Scan for the cell matching the given text and deliver its [x, y] coordinate at center. 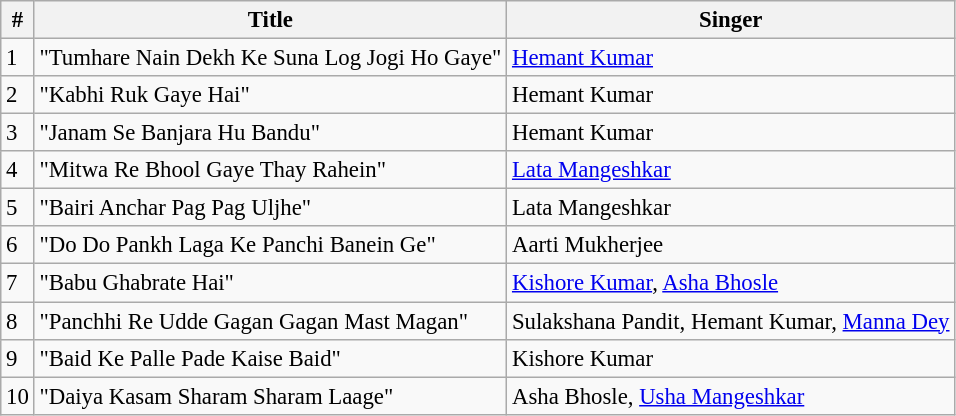
Sulakshana Pandit, Hemant Kumar, Manna Dey [731, 321]
3 [18, 133]
"Panchhi Re Udde Gagan Gagan Mast Magan" [270, 321]
7 [18, 283]
"Daiya Kasam Sharam Sharam Laage" [270, 396]
4 [18, 170]
Kishore Kumar, Asha Bhosle [731, 283]
9 [18, 358]
5 [18, 208]
"Do Do Pankh Laga Ke Panchi Banein Ge" [270, 245]
8 [18, 321]
6 [18, 245]
"Baid Ke Palle Pade Kaise Baid" [270, 358]
"Kabhi Ruk Gaye Hai" [270, 95]
# [18, 20]
"Janam Se Banjara Hu Bandu" [270, 133]
Title [270, 20]
2 [18, 95]
Kishore Kumar [731, 358]
1 [18, 58]
"Babu Ghabrate Hai" [270, 283]
10 [18, 396]
"Mitwa Re Bhool Gaye Thay Rahein" [270, 170]
Singer [731, 20]
Aarti Mukherjee [731, 245]
"Tumhare Nain Dekh Ke Suna Log Jogi Ho Gaye" [270, 58]
"Bairi Anchar Pag Pag Uljhe" [270, 208]
Asha Bhosle, Usha Mangeshkar [731, 396]
